Scan for the cell matching the given text and deliver its (X, Y) coordinate at center. 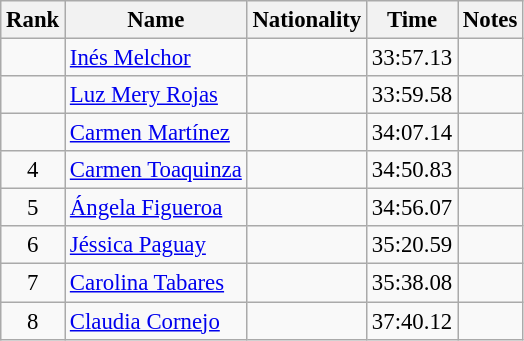
Luz Mery Rojas (156, 95)
8 (33, 321)
34:07.14 (412, 133)
6 (33, 245)
Carmen Martínez (156, 133)
33:59.58 (412, 95)
Jéssica Paguay (156, 245)
37:40.12 (412, 321)
34:56.07 (412, 208)
5 (33, 208)
Rank (33, 20)
Claudia Cornejo (156, 321)
Time (412, 20)
7 (33, 283)
Carmen Toaquinza (156, 170)
35:38.08 (412, 283)
4 (33, 170)
33:57.13 (412, 58)
Name (156, 20)
Carolina Tabares (156, 283)
35:20.59 (412, 245)
Ángela Figueroa (156, 208)
Inés Melchor (156, 58)
Notes (490, 20)
Nationality (306, 20)
34:50.83 (412, 170)
